Pinpoint the cell where the given text exists, returning its [X, Y] midpoint coordinate. 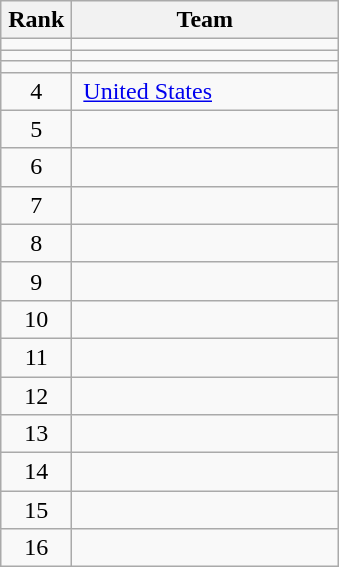
6 [36, 167]
13 [36, 434]
7 [36, 205]
10 [36, 319]
8 [36, 243]
9 [36, 281]
11 [36, 357]
United States [205, 91]
Rank [36, 20]
Team [205, 20]
14 [36, 472]
16 [36, 548]
15 [36, 510]
12 [36, 395]
5 [36, 129]
4 [36, 91]
